Pinpoint the cell where the given text exists, returning its [X, Y] midpoint coordinate. 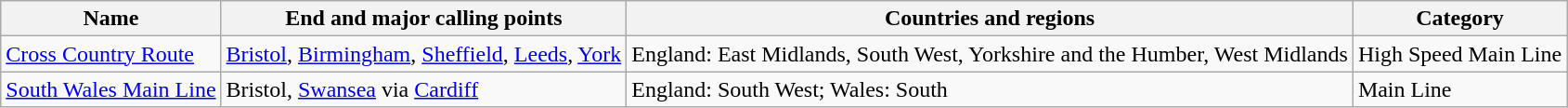
Countries and regions [990, 19]
End and major calling points [423, 19]
Bristol, Birmingham, Sheffield, Leeds, York [423, 54]
High Speed Main Line [1459, 54]
Main Line [1459, 89]
Cross Country Route [111, 54]
Bristol, Swansea via Cardiff [423, 89]
England: East Midlands, South West, Yorkshire and the Humber, West Midlands [990, 54]
Name [111, 19]
England: South West; Wales: South [990, 89]
South Wales Main Line [111, 89]
Category [1459, 19]
